Determine the [X, Y] coordinate at the center of the cell enclosing the given text.  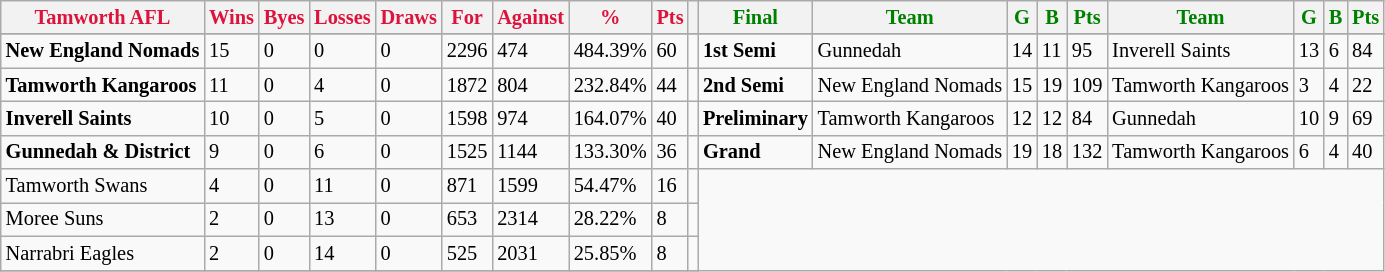
28.22% [610, 219]
1598 [467, 118]
484.39% [610, 51]
525 [467, 253]
Narrabri Eagles [102, 253]
36 [670, 152]
2296 [467, 51]
232.84% [610, 85]
2nd Semi [756, 85]
133.30% [610, 152]
Wins [232, 17]
1144 [530, 152]
1525 [467, 152]
% [610, 17]
Moree Suns [102, 219]
1599 [530, 186]
2314 [530, 219]
109 [1087, 85]
804 [530, 85]
16 [670, 186]
5 [342, 118]
69 [1366, 118]
Tamworth Swans [102, 186]
Tamworth AFL [102, 17]
Byes [284, 17]
Draws [409, 17]
Gunnedah & District [102, 152]
22 [1366, 85]
1872 [467, 85]
164.07% [610, 118]
For [467, 17]
3 [1309, 85]
1st Semi [756, 51]
Grand [756, 152]
Final [756, 17]
Losses [342, 17]
653 [467, 219]
Against [530, 17]
974 [530, 118]
60 [670, 51]
474 [530, 51]
132 [1087, 152]
25.85% [610, 253]
44 [670, 85]
54.47% [610, 186]
95 [1087, 51]
18 [1052, 152]
Preliminary [756, 118]
871 [467, 186]
2031 [530, 253]
